Pinpoint the cell where the given text exists, returning its [X, Y] midpoint coordinate. 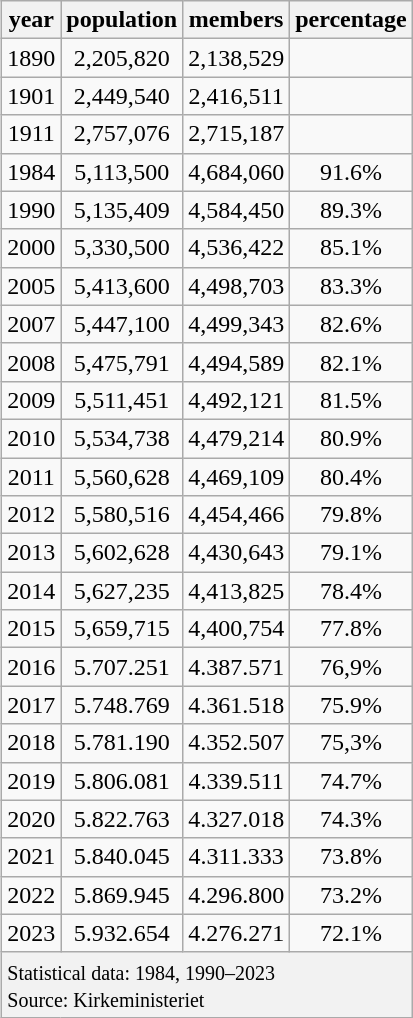
4.361.518 [236, 705]
5.932.654 [122, 933]
4,454,466 [236, 515]
5.748.769 [122, 705]
5,580,516 [122, 515]
2020 [32, 819]
2,416,511 [236, 96]
2,205,820 [122, 58]
4,430,643 [236, 553]
85.1% [352, 248]
5.781.190 [122, 743]
2008 [32, 362]
2010 [32, 438]
74.7% [352, 781]
2,138,529 [236, 58]
1990 [32, 210]
2023 [32, 933]
5,413,600 [122, 286]
2000 [32, 248]
1901 [32, 96]
2,757,076 [122, 134]
2017 [32, 705]
5,659,715 [122, 629]
2007 [32, 324]
2019 [32, 781]
5,475,791 [122, 362]
4.339.511 [236, 781]
4.387.571 [236, 667]
4,413,825 [236, 591]
82.1% [352, 362]
members [236, 20]
5.707.251 [122, 667]
74.3% [352, 819]
percentage [352, 20]
5,627,235 [122, 591]
5.840.045 [122, 857]
2021 [32, 857]
75,3% [352, 743]
4,684,060 [236, 172]
80.4% [352, 477]
4.296.800 [236, 895]
80.9% [352, 438]
5,113,500 [122, 172]
4,536,422 [236, 248]
76,9% [352, 667]
78.4% [352, 591]
5,511,451 [122, 400]
2018 [32, 743]
77.8% [352, 629]
2013 [32, 553]
2012 [32, 515]
89.3% [352, 210]
79.1% [352, 553]
79.8% [352, 515]
4.311.333 [236, 857]
2014 [32, 591]
5,534,738 [122, 438]
2,715,187 [236, 134]
4,492,121 [236, 400]
2009 [32, 400]
4,584,450 [236, 210]
population [122, 20]
91.6% [352, 172]
4,400,754 [236, 629]
1984 [32, 172]
5,447,100 [122, 324]
Statistical data: 1984, 1990–2023Source: Kirkeministeriet [207, 984]
year [32, 20]
4.352.507 [236, 743]
5,330,500 [122, 248]
5.869.945 [122, 895]
5.822.763 [122, 819]
2015 [32, 629]
73.8% [352, 857]
4,479,214 [236, 438]
1911 [32, 134]
4,498,703 [236, 286]
2005 [32, 286]
4,469,109 [236, 477]
2022 [32, 895]
5.806.081 [122, 781]
72.1% [352, 933]
2011 [32, 477]
4,494,589 [236, 362]
83.3% [352, 286]
4.276.271 [236, 933]
75.9% [352, 705]
81.5% [352, 400]
1890 [32, 58]
2016 [32, 667]
5,135,409 [122, 210]
4.327.018 [236, 819]
4,499,343 [236, 324]
2,449,540 [122, 96]
5,560,628 [122, 477]
5,602,628 [122, 553]
73.2% [352, 895]
82.6% [352, 324]
